Pinpoint the cell where the given text exists, returning its [X, Y] midpoint coordinate. 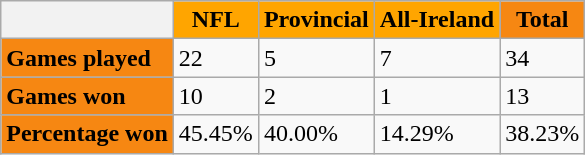
1 [436, 96]
All-Ireland [436, 20]
7 [436, 58]
Provincial [316, 20]
34 [542, 58]
45.45% [216, 134]
Percentage won [88, 134]
10 [216, 96]
38.23% [542, 134]
5 [316, 58]
40.00% [316, 134]
NFL [216, 20]
14.29% [436, 134]
Games played [88, 58]
Total [542, 20]
Games won [88, 96]
22 [216, 58]
13 [542, 96]
2 [316, 96]
